Capture the cell that displays the provided text and extract its (x, y) central coordinate. 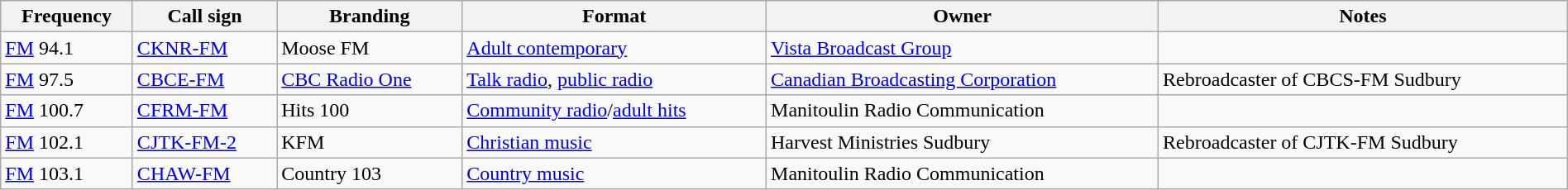
CKNR-FM (204, 48)
CJTK-FM-2 (204, 142)
CFRM-FM (204, 111)
Moose FM (370, 48)
FM 94.1 (67, 48)
Notes (1363, 17)
CBCE-FM (204, 79)
Rebroadcaster of CJTK-FM Sudbury (1363, 142)
CHAW-FM (204, 173)
FM 102.1 (67, 142)
Format (614, 17)
Frequency (67, 17)
Branding (370, 17)
Christian music (614, 142)
FM 100.7 (67, 111)
KFM (370, 142)
Adult contemporary (614, 48)
CBC Radio One (370, 79)
Harvest Ministries Sudbury (963, 142)
Vista Broadcast Group (963, 48)
FM 103.1 (67, 173)
Owner (963, 17)
Canadian Broadcasting Corporation (963, 79)
Country music (614, 173)
Call sign (204, 17)
Country 103 (370, 173)
Hits 100 (370, 111)
Community radio/adult hits (614, 111)
FM 97.5 (67, 79)
Talk radio, public radio (614, 79)
Rebroadcaster of CBCS-FM Sudbury (1363, 79)
